Pinpoint the cell where the given text exists, returning its [x, y] midpoint coordinate. 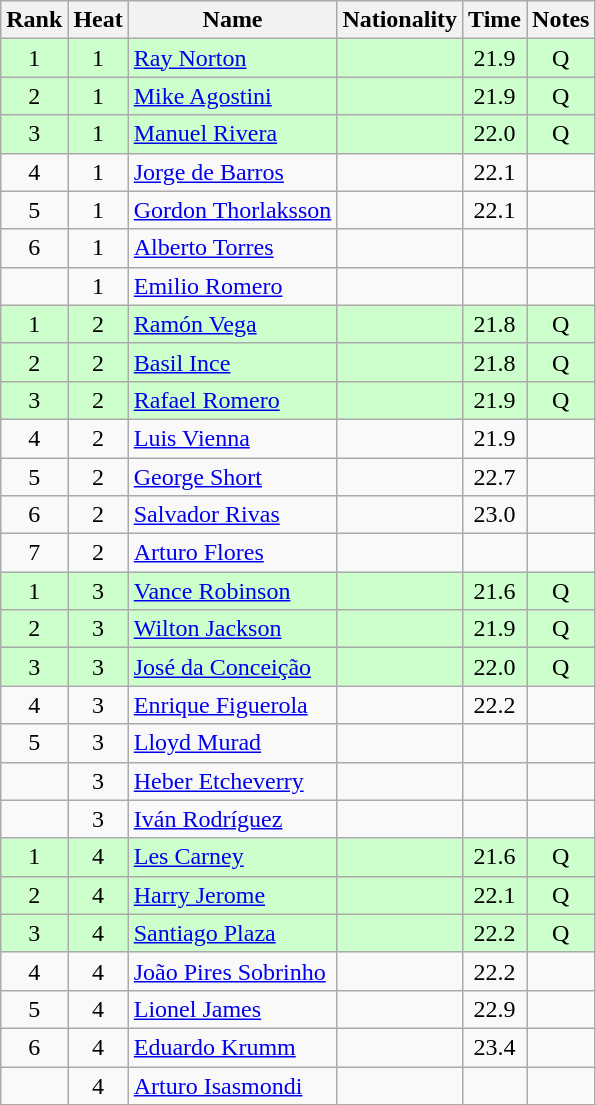
Luis Vienna [232, 438]
7 [34, 553]
Rank [34, 20]
Heber Etcheverry [232, 781]
Salvador Rivas [232, 515]
Gordon Thorlaksson [232, 210]
José da Conceição [232, 667]
Arturo Isasmondi [232, 1085]
Notes [561, 20]
Lionel James [232, 1009]
João Pires Sobrinho [232, 971]
Emilio Romero [232, 286]
Manuel Rivera [232, 134]
Heat [98, 20]
Lloyd Murad [232, 743]
Nationality [400, 20]
Harry Jerome [232, 895]
Time [495, 20]
Basil Ince [232, 362]
Iván Rodríguez [232, 819]
Name [232, 20]
Ray Norton [232, 58]
22.7 [495, 477]
22.9 [495, 1009]
Vance Robinson [232, 591]
Santiago Plaza [232, 933]
Jorge de Barros [232, 172]
Les Carney [232, 857]
George Short [232, 477]
Ramón Vega [232, 324]
Enrique Figuerola [232, 705]
Alberto Torres [232, 248]
Eduardo Krumm [232, 1047]
Rafael Romero [232, 400]
23.0 [495, 515]
Wilton Jackson [232, 629]
23.4 [495, 1047]
Arturo Flores [232, 553]
Mike Agostini [232, 96]
